Capture the cell that displays the provided text and extract its [x, y] central coordinate. 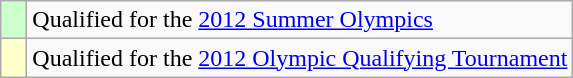
Qualified for the 2012 Olympic Qualifying Tournament [300, 58]
Qualified for the 2012 Summer Olympics [300, 20]
